Find where the given text appears and provide that cell's center as [X, Y] coordinate. 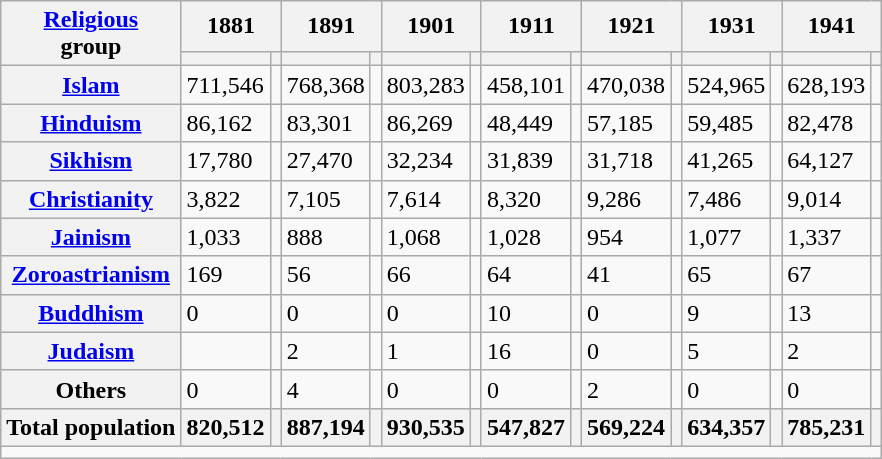
930,535 [426, 427]
83,301 [326, 123]
7,486 [726, 199]
27,470 [326, 161]
9 [726, 313]
57,185 [626, 123]
954 [626, 237]
1901 [431, 26]
711,546 [226, 85]
1931 [732, 26]
31,839 [526, 161]
1911 [531, 26]
65 [726, 275]
1921 [632, 26]
64 [526, 275]
10 [526, 313]
86,162 [226, 123]
1881 [231, 26]
13 [826, 313]
634,357 [726, 427]
768,368 [326, 85]
41,265 [726, 161]
86,269 [426, 123]
Judaism [91, 351]
3,822 [226, 199]
1,337 [826, 237]
169 [226, 275]
458,101 [526, 85]
31,718 [626, 161]
9,286 [626, 199]
1,077 [726, 237]
8,320 [526, 199]
1,028 [526, 237]
887,194 [326, 427]
569,224 [626, 427]
524,965 [726, 85]
470,038 [626, 85]
Christianity [91, 199]
820,512 [226, 427]
Buddhism [91, 313]
Islam [91, 85]
82,478 [826, 123]
66 [426, 275]
Total population [91, 427]
7,105 [326, 199]
56 [326, 275]
1,068 [426, 237]
32,234 [426, 161]
Jainism [91, 237]
4 [326, 389]
1891 [331, 26]
888 [326, 237]
1941 [832, 26]
48,449 [526, 123]
7,614 [426, 199]
Sikhism [91, 161]
785,231 [826, 427]
41 [626, 275]
628,193 [826, 85]
5 [726, 351]
803,283 [426, 85]
59,485 [726, 123]
16 [526, 351]
17,780 [226, 161]
Zoroastrianism [91, 275]
Hinduism [91, 123]
Others [91, 389]
67 [826, 275]
Religiousgroup [91, 34]
1 [426, 351]
64,127 [826, 161]
1,033 [226, 237]
547,827 [526, 427]
9,014 [826, 199]
